Identify which cell holds the provided text, then report its (X, Y) central coordinate. 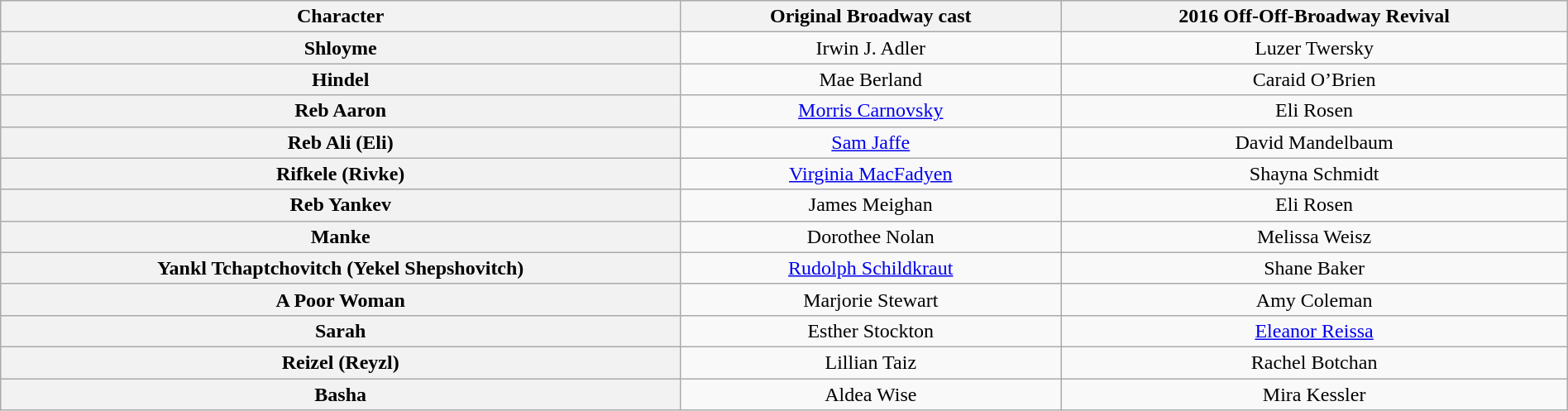
A Poor Woman (341, 299)
James Meighan (871, 205)
Shane Baker (1314, 268)
2016 Off-Off-Broadway Revival (1314, 17)
Melissa Weisz (1314, 237)
Luzer Twersky (1314, 48)
Mira Kessler (1314, 394)
Reb Aaron (341, 111)
Rifkele (Rivke) (341, 174)
Irwin J. Adler (871, 48)
Reb Yankev (341, 205)
Esther Stockton (871, 331)
Dorothee Nolan (871, 237)
Reb Ali (Eli) (341, 142)
Character (341, 17)
Sarah (341, 331)
Yankl Tchaptchovitch (Yekel Shepshovitch) (341, 268)
Original Broadway cast (871, 17)
Marjorie Stewart (871, 299)
Basha (341, 394)
Shloyme (341, 48)
Aldea Wise (871, 394)
Sam Jaffe (871, 142)
Amy Coleman (1314, 299)
Lillian Taiz (871, 362)
Caraid O’Brien (1314, 79)
Shayna Schmidt (1314, 174)
Manke (341, 237)
Mae Berland (871, 79)
Virginia MacFadyen (871, 174)
Eleanor Reissa (1314, 331)
Reizel (Reyzl) (341, 362)
Rudolph Schildkraut (871, 268)
David Mandelbaum (1314, 142)
Rachel Botchan (1314, 362)
Morris Carnovsky (871, 111)
Hindel (341, 79)
